Return [x, y] of the center of cell containing provided text 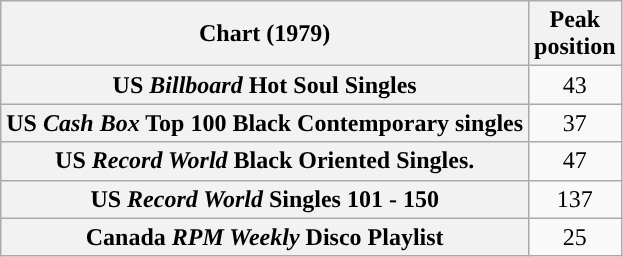
43 [575, 85]
Peakposition [575, 34]
37 [575, 123]
US Record World Black Oriented Singles. [265, 161]
Canada RPM Weekly Disco Playlist [265, 237]
US Billboard Hot Soul Singles [265, 85]
137 [575, 199]
25 [575, 237]
US Record World Singles 101 - 150 [265, 199]
US Cash Box Top 100 Black Contemporary singles [265, 123]
Chart (1979) [265, 34]
47 [575, 161]
